Output the [X, Y] coordinate of the center of the cell containing the given text.  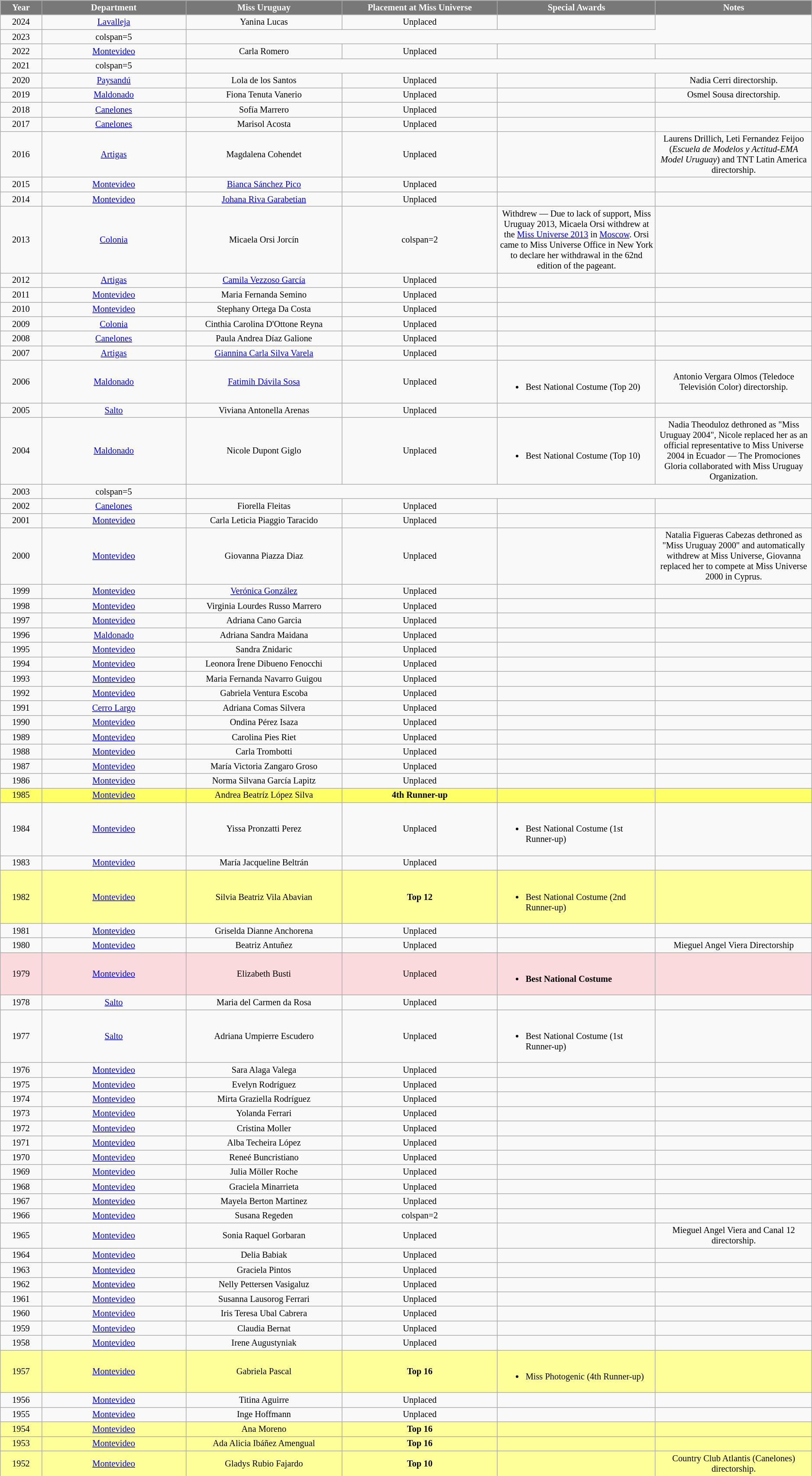
Viviana Antonella Arenas [264, 410]
Cerro Largo [113, 708]
1975 [21, 1084]
1984 [21, 829]
2007 [21, 353]
1985 [21, 795]
1994 [21, 664]
2005 [21, 410]
Yolanda Ferrari [264, 1113]
1966 [21, 1216]
Delia Babiak [264, 1255]
2011 [21, 295]
Griselda Dianne Anchorena [264, 931]
Ondina Pérez Isaza [264, 722]
Gabriela Pascal [264, 1371]
1992 [21, 693]
1988 [21, 751]
Giannina Carla Silva Varela [264, 353]
1958 [21, 1343]
Special Awards [577, 7]
Yanina Lucas [264, 22]
Alba Techeira López [264, 1143]
Mieguel Angel Viera Directorship [734, 945]
1979 [21, 974]
Maria Fernanda Semino [264, 295]
Carolina Pies Riet [264, 737]
Mieguel Angel Viera and Canal 12 directorship. [734, 1236]
Fiona Tenuta Vanerio [264, 95]
1980 [21, 945]
1959 [21, 1328]
Inge Hoffmann [264, 1414]
Best National Costume [577, 974]
1990 [21, 722]
1961 [21, 1299]
Micaela Orsi Jorcín [264, 240]
2022 [21, 51]
Miss Photogenic (4th Runner-up) [577, 1371]
2024 [21, 22]
1964 [21, 1255]
Sara Alaga Valega [264, 1070]
1987 [21, 766]
1989 [21, 737]
Graciela Minarrieta [264, 1187]
Ana Moreno [264, 1429]
1976 [21, 1070]
Carla Leticia Piaggio Taracido [264, 521]
María Jacqueline Beltrán [264, 863]
Department [113, 7]
4th Runner-up [420, 795]
1982 [21, 897]
Lavalleja [113, 22]
1986 [21, 781]
1983 [21, 863]
Adriana Comas Silvera [264, 708]
Magdalena Cohendet [264, 154]
1971 [21, 1143]
Reneé Buncristiano [264, 1157]
1957 [21, 1371]
Top 10 [420, 1463]
Miss Uruguay [264, 7]
Best National Costume (2nd Runner-up) [577, 897]
1978 [21, 1002]
Iris Teresa Ubal Cabrera [264, 1314]
Bianca Sánchez Pico [264, 184]
Silvia Beatriz Vila Abavian [264, 897]
1977 [21, 1036]
Elizabeth Busti [264, 974]
Top 12 [420, 897]
Osmel Sousa directorship. [734, 95]
1995 [21, 650]
2016 [21, 154]
Adriana Cano Garcia [264, 621]
2006 [21, 382]
Sonia Raquel Gorbaran [264, 1236]
Cristina Moller [264, 1128]
Leonora Îrene Dibueno Fenocchi [264, 664]
Gabriela Ventura Escoba [264, 693]
María Victoria Zangaro Groso [264, 766]
2019 [21, 95]
1999 [21, 591]
2020 [21, 81]
2021 [21, 66]
Virginia Lourdes Russo Marrero [264, 606]
Irene Augustyniak [264, 1343]
1967 [21, 1201]
Cinthia Carolina D'Ottone Reyna [264, 324]
Nicole Dupont Giglo [264, 451]
Gladys Rubio Fajardo [264, 1463]
Lola de los Santos [264, 81]
1991 [21, 708]
2012 [21, 280]
2003 [21, 492]
Verónica González [264, 591]
Adriana Sandra Maidana [264, 635]
1954 [21, 1429]
Nadia Cerri directorship. [734, 81]
Sofía Marrero [264, 110]
Camila Vezzoso García [264, 280]
1955 [21, 1414]
Susanna Lausorog Ferrari [264, 1299]
1953 [21, 1444]
1997 [21, 621]
Carla Trombotti [264, 751]
1972 [21, 1128]
1952 [21, 1463]
2014 [21, 199]
2018 [21, 110]
2000 [21, 556]
2009 [21, 324]
Antonio Vergara Olmos (Teledoce Televisión Color) directorship. [734, 382]
1993 [21, 679]
1956 [21, 1400]
Mayela Berton Martinez [264, 1201]
2002 [21, 506]
2001 [21, 521]
2004 [21, 451]
1969 [21, 1172]
Notes [734, 7]
2017 [21, 124]
1981 [21, 931]
Giovanna Piazza Diaz [264, 556]
Fiorella Fleitas [264, 506]
Best National Costume (Top 20) [577, 382]
Paula Andrea Díaz Galione [264, 338]
Johana Riva Garabetian [264, 199]
Maria Fernanda Navarro Guigou [264, 679]
1996 [21, 635]
2013 [21, 240]
Nelly Pettersen Vasigaluz [264, 1285]
Ada Alicia Ibáñez Amengual [264, 1444]
Evelyn Rodríguez [264, 1084]
1973 [21, 1113]
1962 [21, 1285]
Fatimih Dávila Sosa [264, 382]
2010 [21, 309]
Sandra Znidaric [264, 650]
Paysandú [113, 81]
2008 [21, 338]
Country Club Atlantis (Canelones) directorship. [734, 1463]
Titina Aguirre [264, 1400]
Andrea Beatríz López Silva [264, 795]
Placement at Miss Universe [420, 7]
Beatriz Antuñez [264, 945]
Laurens Drillich, Leti Fernandez Feijoo (Escuela de Modelos y Actitud-EMA Model Uruguay) and TNT Latin America directorship. [734, 154]
1998 [21, 606]
1974 [21, 1099]
Graciela Pintos [264, 1270]
Marisol Acosta [264, 124]
1965 [21, 1236]
2023 [21, 37]
1960 [21, 1314]
Claudia Bernat [264, 1328]
Best National Costume (Top 10) [577, 451]
Year [21, 7]
Susana Regeden [264, 1216]
Julia Möller Roche [264, 1172]
Carla Romero [264, 51]
Yissa Pronzatti Perez [264, 829]
Norma Silvana García Lapitz [264, 781]
1968 [21, 1187]
Mirta Graziella Rodríguez [264, 1099]
Maria del Carmen da Rosa [264, 1002]
Stephany Ortega Da Costa [264, 309]
2015 [21, 184]
1970 [21, 1157]
Adriana Umpierre Escudero [264, 1036]
1963 [21, 1270]
